For the text-containing cell, return its midpoint in (X, Y) coordinate format. 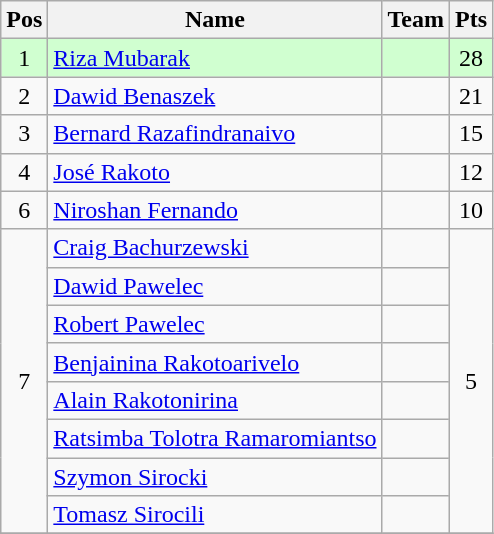
15 (472, 134)
Riza Mubarak (215, 58)
Alain Rakotonirina (215, 400)
Pts (472, 20)
Szymon Sirocki (215, 477)
21 (472, 96)
2 (24, 96)
Ratsimba Tolotra Ramaromiantso (215, 438)
3 (24, 134)
5 (472, 381)
28 (472, 58)
7 (24, 381)
Dawid Pawelec (215, 286)
10 (472, 210)
Niroshan Fernando (215, 210)
12 (472, 172)
Tomasz Sirocili (215, 515)
1 (24, 58)
6 (24, 210)
José Rakoto (215, 172)
Pos (24, 20)
4 (24, 172)
Team (416, 20)
Craig Bachurzewski (215, 248)
Bernard Razafindranaivo (215, 134)
Robert Pawelec (215, 324)
Name (215, 20)
Benjainina Rakotoarivelo (215, 362)
Dawid Benaszek (215, 96)
